Locate the cell with the specified text and output its (X, Y) center coordinate. 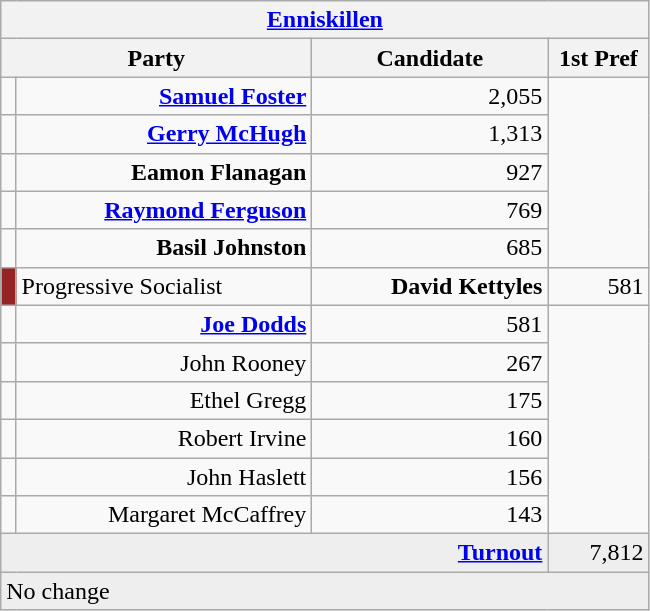
Gerry McHugh (164, 134)
No change (325, 591)
Samuel Foster (164, 96)
Candidate (430, 58)
Ethel Gregg (164, 400)
175 (430, 400)
927 (430, 172)
Raymond Ferguson (164, 210)
Eamon Flanagan (164, 172)
Enniskillen (325, 20)
2,055 (430, 96)
7,812 (598, 553)
143 (430, 515)
1,313 (430, 134)
Turnout (274, 553)
1st Pref (598, 58)
160 (430, 438)
Margaret McCaffrey (164, 515)
Robert Irvine (164, 438)
Basil Johnston (164, 248)
156 (430, 477)
769 (430, 210)
685 (430, 248)
Progressive Socialist (164, 286)
Joe Dodds (164, 324)
David Kettyles (430, 286)
John Rooney (164, 362)
267 (430, 362)
John Haslett (164, 477)
Party (156, 58)
